For the text-containing cell, return its midpoint in (x, y) coordinate format. 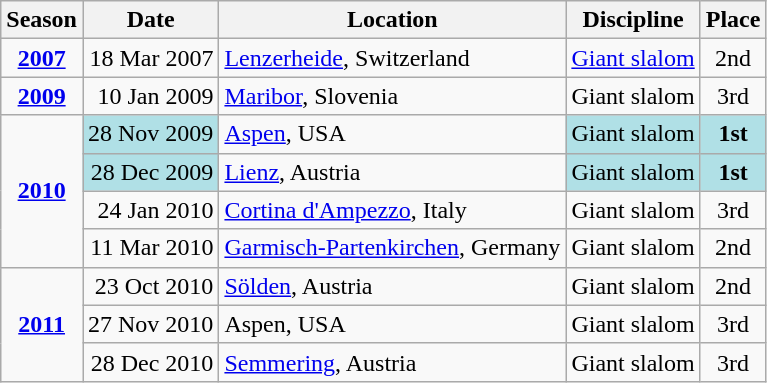
Location (392, 20)
11 Mar 2010 (150, 248)
2011 (42, 324)
Date (150, 20)
2007 (42, 58)
Cortina d'Ampezzo, Italy (392, 210)
2009 (42, 96)
27 Nov 2010 (150, 324)
Semmering, Austria (392, 362)
Sölden, Austria (392, 286)
23 Oct 2010 (150, 286)
28 Dec 2010 (150, 362)
Place (733, 20)
Lienz, Austria (392, 172)
Season (42, 20)
Lenzerheide, Switzerland (392, 58)
28 Nov 2009 (150, 134)
2010 (42, 191)
10 Jan 2009 (150, 96)
24 Jan 2010 (150, 210)
Maribor, Slovenia (392, 96)
28 Dec 2009 (150, 172)
Garmisch-Partenkirchen, Germany (392, 248)
18 Mar 2007 (150, 58)
Discipline (633, 20)
